Output the [x, y] coordinate of the center of the cell containing the given text.  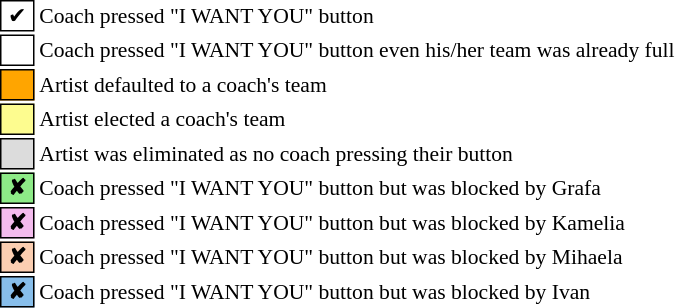
✔ [18, 16]
